Scan for the cell matching the given text and deliver its [X, Y] coordinate at center. 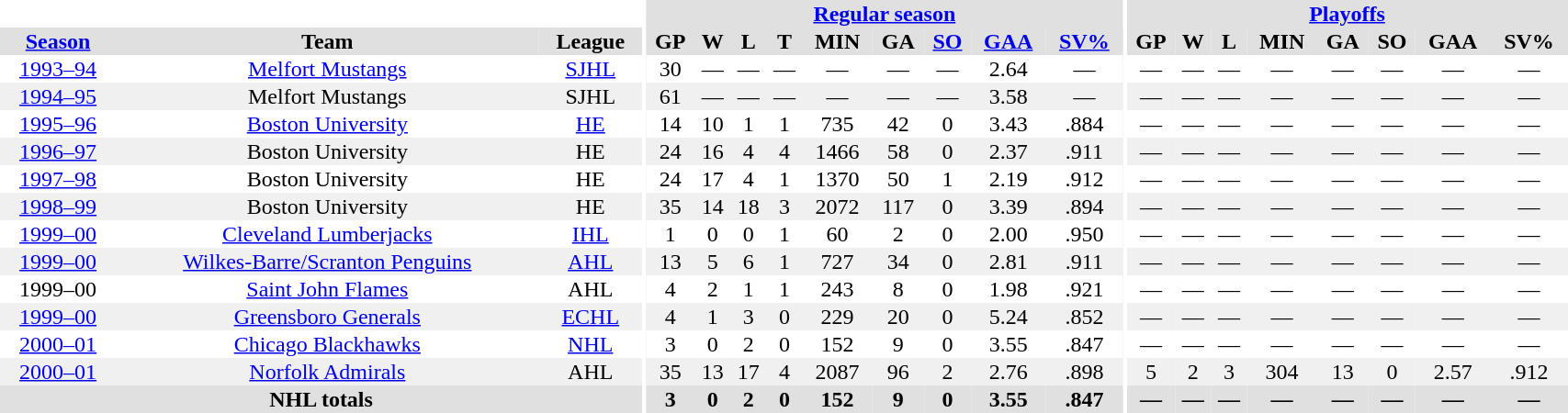
3.58 [1009, 96]
6 [748, 262]
NHL totals [321, 399]
.898 [1085, 372]
.894 [1085, 206]
2.64 [1009, 69]
10 [713, 124]
61 [671, 96]
2072 [838, 206]
2.00 [1009, 234]
1995–96 [58, 124]
Team [327, 41]
20 [898, 317]
2087 [838, 372]
96 [898, 372]
League [590, 41]
3.39 [1009, 206]
58 [898, 151]
1993–94 [58, 69]
Norfolk Admirals [327, 372]
Regular season [884, 14]
1998–99 [58, 206]
18 [748, 206]
243 [838, 289]
2.37 [1009, 151]
8 [898, 289]
735 [838, 124]
50 [898, 179]
1997–98 [58, 179]
.884 [1085, 124]
304 [1282, 372]
3.43 [1009, 124]
1466 [838, 151]
Wilkes-Barre/Scranton Penguins [327, 262]
2.19 [1009, 179]
30 [671, 69]
T [784, 41]
Greensboro Generals [327, 317]
60 [838, 234]
1370 [838, 179]
2.76 [1009, 372]
.852 [1085, 317]
Cleveland Lumberjacks [327, 234]
1994–95 [58, 96]
16 [713, 151]
.921 [1085, 289]
NHL [590, 344]
2.57 [1453, 372]
ECHL [590, 317]
229 [838, 317]
117 [898, 206]
Saint John Flames [327, 289]
1996–97 [58, 151]
Chicago Blackhawks [327, 344]
Season [58, 41]
727 [838, 262]
1.98 [1009, 289]
.950 [1085, 234]
2.81 [1009, 262]
42 [898, 124]
IHL [590, 234]
34 [898, 262]
Playoffs [1348, 14]
5.24 [1009, 317]
